Search for the cell housing the specified text and yield its [X, Y] center coordinate. 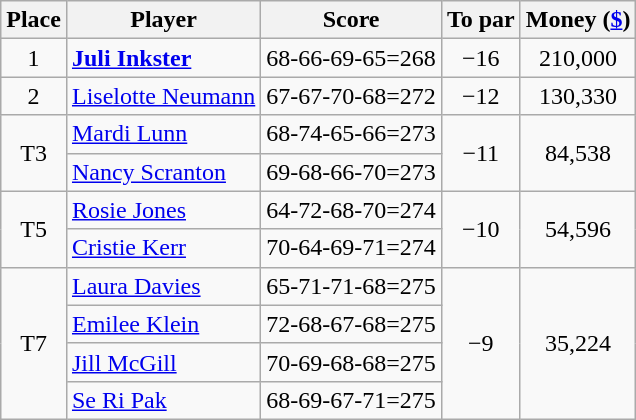
130,330 [578, 96]
70-64-69-71=274 [352, 248]
Laura Davies [163, 286]
35,224 [578, 343]
70-69-68-68=275 [352, 362]
Mardi Lunn [163, 134]
54,596 [578, 229]
67-67-70-68=272 [352, 96]
Place [34, 20]
T7 [34, 343]
T5 [34, 229]
84,538 [578, 153]
68-74-65-66=273 [352, 134]
2 [34, 96]
Score [352, 20]
Money ($) [578, 20]
Rosie Jones [163, 210]
−12 [480, 96]
−11 [480, 153]
65-71-71-68=275 [352, 286]
72-68-67-68=275 [352, 324]
64-72-68-70=274 [352, 210]
Se Ri Pak [163, 400]
Nancy Scranton [163, 172]
68-66-69-65=268 [352, 58]
210,000 [578, 58]
−10 [480, 229]
Player [163, 20]
1 [34, 58]
Juli Inkster [163, 58]
−9 [480, 343]
68-69-67-71=275 [352, 400]
Cristie Kerr [163, 248]
Liselotte Neumann [163, 96]
T3 [34, 153]
Jill McGill [163, 362]
69-68-66-70=273 [352, 172]
Emilee Klein [163, 324]
To par [480, 20]
−16 [480, 58]
